Pinpoint the cell where the given text exists, returning its [X, Y] midpoint coordinate. 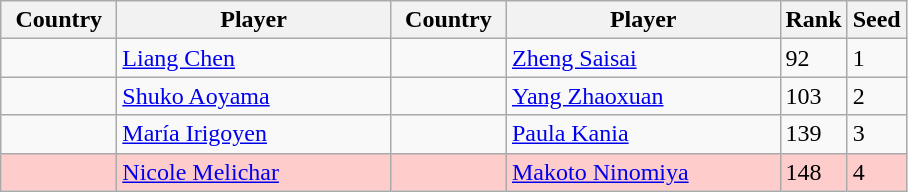
Nicole Melichar [254, 172]
María Irigoyen [254, 134]
Paula Kania [643, 134]
1 [876, 58]
Rank [814, 20]
Seed [876, 20]
139 [814, 134]
Zheng Saisai [643, 58]
Shuko Aoyama [254, 96]
92 [814, 58]
Yang Zhaoxuan [643, 96]
Liang Chen [254, 58]
4 [876, 172]
Makoto Ninomiya [643, 172]
3 [876, 134]
2 [876, 96]
148 [814, 172]
103 [814, 96]
